Search for the cell housing the specified text and yield its (X, Y) center coordinate. 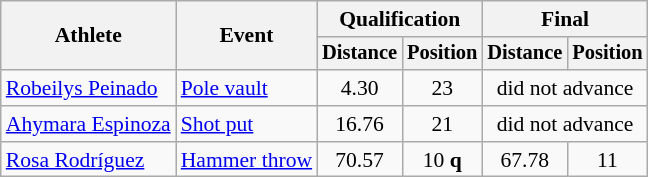
Athlete (88, 36)
Ahymara Espinoza (88, 124)
Robeilys Peinado (88, 88)
21 (442, 124)
Final (564, 19)
23 (442, 88)
Pole vault (246, 88)
Shot put (246, 124)
Event (246, 36)
Qualification (400, 19)
4.30 (360, 88)
16.76 (360, 124)
